Output the [X, Y] coordinate of the center of the cell containing the given text.  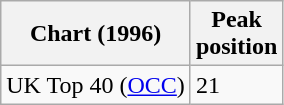
UK Top 40 (OCC) [96, 85]
21 [236, 85]
Chart (1996) [96, 34]
Peakposition [236, 34]
